Determine the [X, Y] coordinate at the center of the cell enclosing the given text.  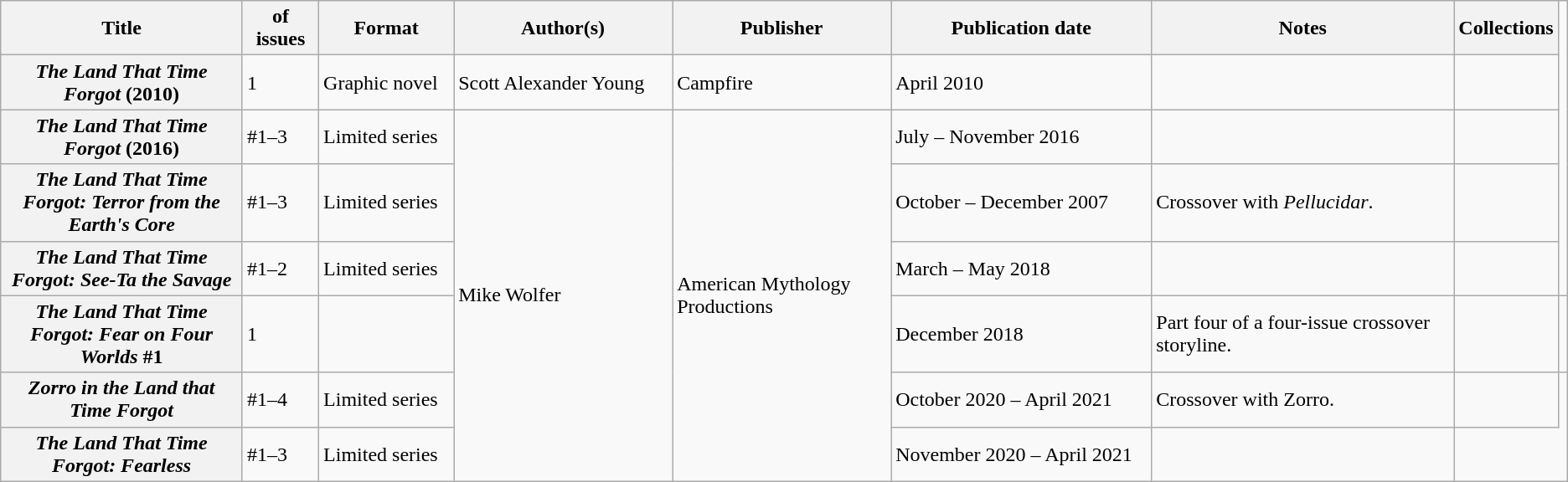
Notes [1303, 28]
July – November 2016 [1022, 137]
of issues [280, 28]
Campfire [782, 82]
#1–2 [280, 268]
Crossover with Zorro. [1303, 400]
Crossover with Pellucidar. [1303, 203]
October – December 2007 [1022, 203]
The Land That Time Forgot: See-Ta the Savage [122, 268]
The Land That Time Forgot (2010) [122, 82]
American Mythology Productions [782, 295]
#1–4 [280, 400]
December 2018 [1022, 334]
March – May 2018 [1022, 268]
Title [122, 28]
Author(s) [563, 28]
Part four of a four-issue crossover storyline. [1303, 334]
Zorro in the Land that Time Forgot [122, 400]
Mike Wolfer [563, 295]
Format [387, 28]
April 2010 [1022, 82]
Publisher [782, 28]
The Land That Time Forgot: Fear on Four Worlds #1 [122, 334]
October 2020 – April 2021 [1022, 400]
November 2020 – April 2021 [1022, 454]
The Land That Time Forgot: Terror from the Earth's Core [122, 203]
The Land That Time Forgot: Fearless [122, 454]
Graphic novel [387, 82]
Publication date [1022, 28]
The Land That Time Forgot (2016) [122, 137]
Collections [1506, 28]
Scott Alexander Young [563, 82]
